Return [X, Y] of the center of cell containing provided text 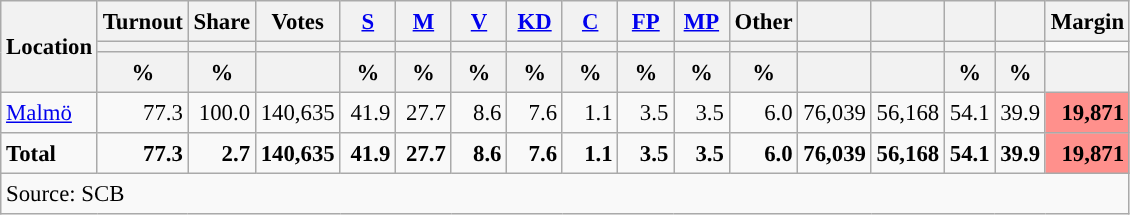
100.0 [222, 114]
Source: SCB [566, 194]
Share [222, 22]
Total [50, 154]
Malmö [50, 114]
V [479, 22]
Turnout [142, 22]
Margin [1087, 22]
KD [535, 22]
C [590, 22]
2.7 [222, 154]
Other [764, 22]
FP [646, 22]
Location [50, 47]
S [368, 22]
MP [702, 22]
Votes [298, 22]
M [424, 22]
